Detect which cell encompasses the target text, then output its (X, Y) center coordinate. 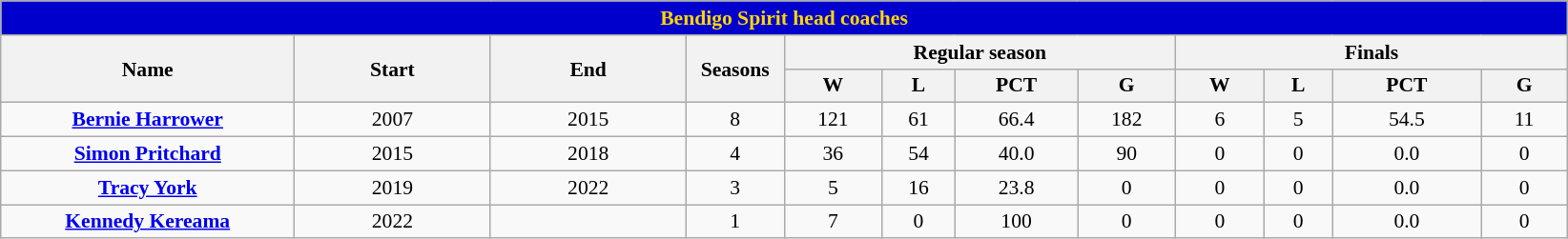
2018 (588, 153)
54 (919, 153)
Start (393, 69)
Tracy York (148, 187)
7 (834, 221)
Name (148, 69)
4 (734, 153)
23.8 (1017, 187)
182 (1127, 119)
Regular season (980, 51)
6 (1221, 119)
54.5 (1407, 119)
61 (919, 119)
Seasons (734, 69)
16 (919, 187)
End (588, 69)
1 (734, 221)
2019 (393, 187)
2007 (393, 119)
100 (1017, 221)
Simon Pritchard (148, 153)
Bendigo Spirit head coaches (784, 17)
8 (734, 119)
11 (1524, 119)
3 (734, 187)
Bernie Harrower (148, 119)
Finals (1372, 51)
121 (834, 119)
90 (1127, 153)
66.4 (1017, 119)
36 (834, 153)
40.0 (1017, 153)
Kennedy Kereama (148, 221)
